Determine the (X, Y) coordinate at the center of the cell enclosing the given text.  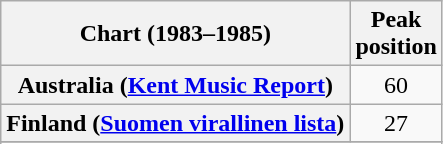
27 (396, 123)
Chart (1983–1985) (176, 34)
Australia (Kent Music Report) (176, 85)
Peakposition (396, 34)
60 (396, 85)
Finland (Suomen virallinen lista) (176, 123)
